For the text-containing cell, return its midpoint in (x, y) coordinate format. 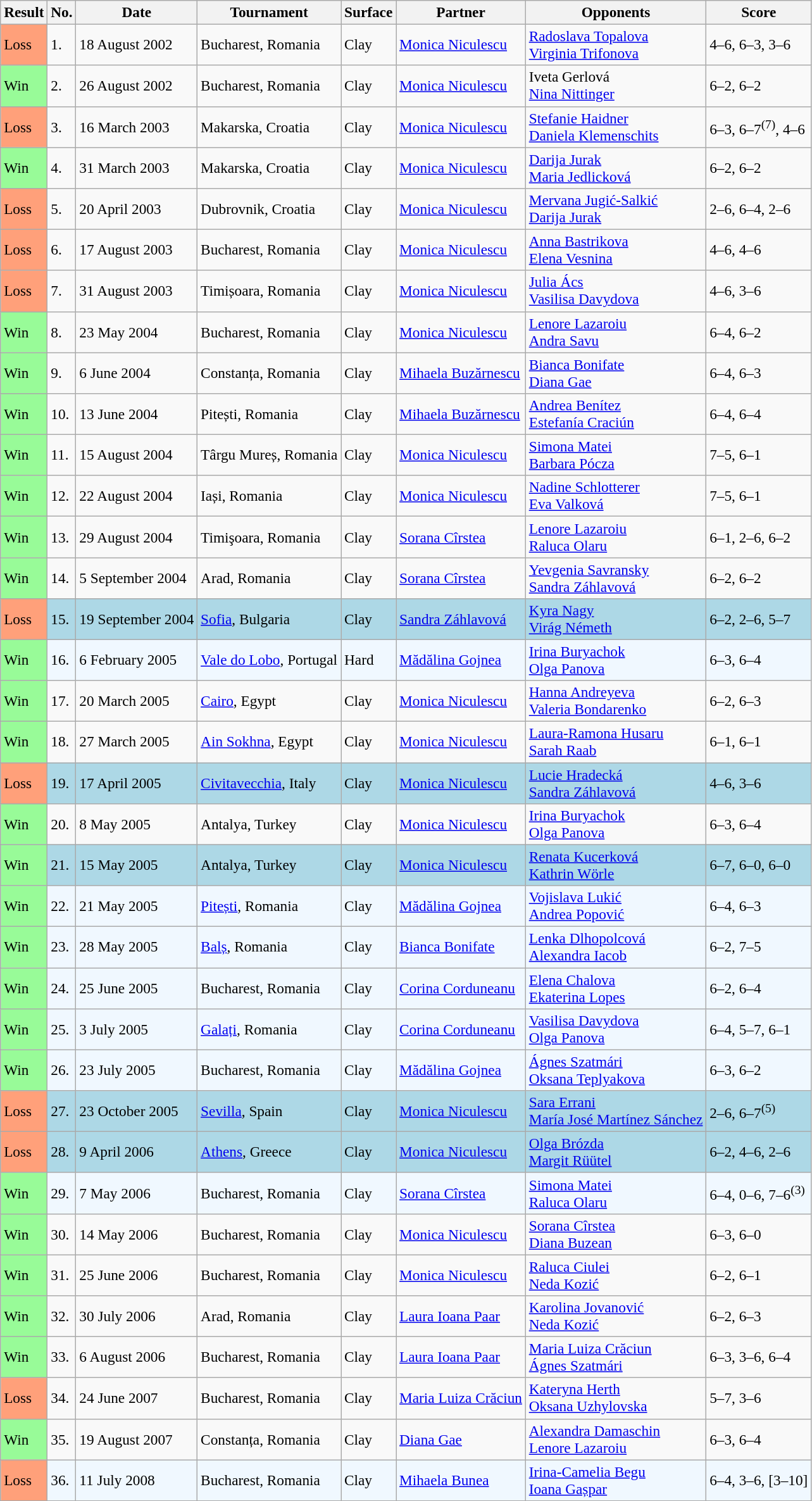
16 March 2003 (137, 127)
6–3, 6–0 (759, 1234)
Dubrovnik, Croatia (270, 209)
Ain Sokhna, Egypt (270, 742)
Karolina Jovanović Neda Kozić (615, 1316)
22 August 2004 (137, 496)
29 August 2004 (137, 537)
9. (62, 372)
31. (62, 1275)
15 May 2005 (137, 865)
Cairo, Egypt (270, 701)
25 June 2005 (137, 988)
15. (62, 619)
Sofia, Bulgaria (270, 619)
6–1, 6–1 (759, 742)
15 August 2004 (137, 455)
Andrea Benítez Estefanía Craciún (615, 414)
Iași, Romania (270, 496)
23 May 2004 (137, 332)
2–6, 6–7(5) (759, 1110)
27. (62, 1110)
35. (62, 1440)
Bianca Bonifate (461, 947)
Lucie Hradecká Sandra Záhlavová (615, 782)
Vojislava Lukić Andrea Popović (615, 905)
25 June 2006 (137, 1275)
Vale do Lobo, Portugal (270, 660)
31 August 2003 (137, 291)
6–4, 0–6, 7–6(3) (759, 1193)
Bianca Bonifate Diana Gae (615, 372)
30. (62, 1234)
16. (62, 660)
Civitavecchia, Italy (270, 782)
21. (62, 865)
20 March 2005 (137, 701)
Hanna Andreyeva Valeria Bondarenko (615, 701)
Stefanie Haidner Daniela Klemenschits (615, 127)
10. (62, 414)
Simona Matei Raluca Olaru (615, 1193)
6 August 2006 (137, 1357)
1. (62, 44)
Sorana Cîrstea Diana Buzean (615, 1234)
19 August 2007 (137, 1440)
Timişoara, Romania (270, 537)
Radoslava Topalova Virginia Trifonova (615, 44)
19 September 2004 (137, 619)
6–2, 6–1 (759, 1275)
8 May 2005 (137, 824)
Ágnes Szatmári Oksana Teplyakova (615, 1070)
4–6, 6–3, 3–6 (759, 44)
31 March 2003 (137, 167)
6–1, 2–6, 6–2 (759, 537)
23. (62, 947)
23 July 2005 (137, 1070)
20 April 2003 (137, 209)
6–2, 2–6, 5–7 (759, 619)
14. (62, 577)
Nadine Schlotterer Eva Valková (615, 496)
6–3, 6–7(7), 4–6 (759, 127)
Date (137, 12)
28 May 2005 (137, 947)
7 May 2006 (137, 1193)
25. (62, 1029)
32. (62, 1316)
6–2, 6–4 (759, 988)
Timișoara, Romania (270, 291)
Partner (461, 12)
Lenore Lazaroiu Raluca Olaru (615, 537)
9 April 2006 (137, 1152)
Iveta Gerlová Nina Nittinger (615, 86)
17 April 2005 (137, 782)
Darija Jurak Maria Jedlicková (615, 167)
24 June 2007 (137, 1398)
Athens, Greece (270, 1152)
24. (62, 988)
11. (62, 455)
6–7, 6–0, 6–0 (759, 865)
20. (62, 824)
33. (62, 1357)
Sara Errani María José Martínez Sánchez (615, 1110)
Anna Bastrikova Elena Vesnina (615, 249)
12. (62, 496)
13 June 2004 (137, 414)
6 February 2005 (137, 660)
Result (24, 12)
6–3, 6–2 (759, 1070)
3. (62, 127)
3 July 2005 (137, 1029)
14 May 2006 (137, 1234)
13. (62, 537)
Hard (368, 660)
18. (62, 742)
11 July 2008 (137, 1480)
Score (759, 12)
No. (62, 12)
Elena Chalova Ekaterina Lopes (615, 988)
Mervana Jugić-Salkić Darija Jurak (615, 209)
Balș, Romania (270, 947)
27 March 2005 (137, 742)
17 August 2003 (137, 249)
28. (62, 1152)
30 July 2006 (137, 1316)
21 May 2005 (137, 905)
4. (62, 167)
Kateryna Herth Oksana Uzhylovska (615, 1398)
Olga Brózda Margit Rüütel (615, 1152)
6–4, 5–7, 6–1 (759, 1029)
5 September 2004 (137, 577)
5. (62, 209)
2. (62, 86)
6–4, 6–2 (759, 332)
18 August 2002 (137, 44)
Yevgenia Savransky Sandra Záhlavová (615, 577)
6–2, 4–6, 2–6 (759, 1152)
7. (62, 291)
6–4, 6–4 (759, 414)
Lenore Lazaroiu Andra Savu (615, 332)
Renata Kucerková Kathrin Wörle (615, 865)
Simona Matei Barbara Pócza (615, 455)
29. (62, 1193)
Târgu Mureș, Romania (270, 455)
26. (62, 1070)
Vasilisa Davydova Olga Panova (615, 1029)
6–2, 7–5 (759, 947)
6 June 2004 (137, 372)
8. (62, 332)
26 August 2002 (137, 86)
6. (62, 249)
6–4, 3–6, [3–10] (759, 1480)
Maria Luiza Crăciun (461, 1398)
Surface (368, 12)
Lenka Dlhopolcová Alexandra Iacob (615, 947)
Opponents (615, 12)
Sandra Záhlavová (461, 619)
23 October 2005 (137, 1110)
Kyra Nagy Virág Németh (615, 619)
Julia Ács Vasilisa Davydova (615, 291)
Raluca Ciulei Neda Kozić (615, 1275)
17. (62, 701)
Laura-Ramona Husaru Sarah Raab (615, 742)
4–6, 4–6 (759, 249)
Mihaela Bunea (461, 1480)
2–6, 6–4, 2–6 (759, 209)
19. (62, 782)
Maria Luiza Crăciun Ágnes Szatmári (615, 1357)
Diana Gae (461, 1440)
Galați, Romania (270, 1029)
22. (62, 905)
6–3, 3–6, 6–4 (759, 1357)
Sevilla, Spain (270, 1110)
Irina-Camelia Begu Ioana Gașpar (615, 1480)
34. (62, 1398)
5–7, 3–6 (759, 1398)
Alexandra Damaschin Lenore Lazaroiu (615, 1440)
36. (62, 1480)
Tournament (270, 12)
